Pinpoint the cell where the given text exists, returning its [X, Y] midpoint coordinate. 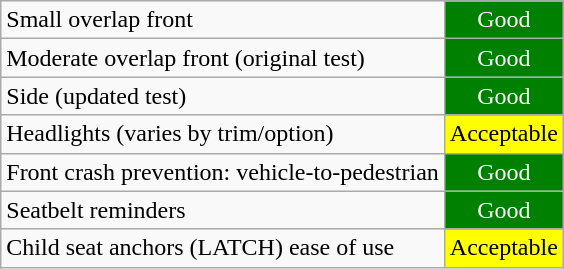
Child seat anchors (LATCH) ease of use [223, 248]
Moderate overlap front (original test) [223, 58]
Seatbelt reminders [223, 210]
Side (updated test) [223, 96]
Front crash prevention: vehicle-to-pedestrian [223, 172]
Small overlap front [223, 20]
Headlights (varies by trim/option) [223, 134]
